Extract the [X, Y] coordinate from the center of the cell holding the provided text.  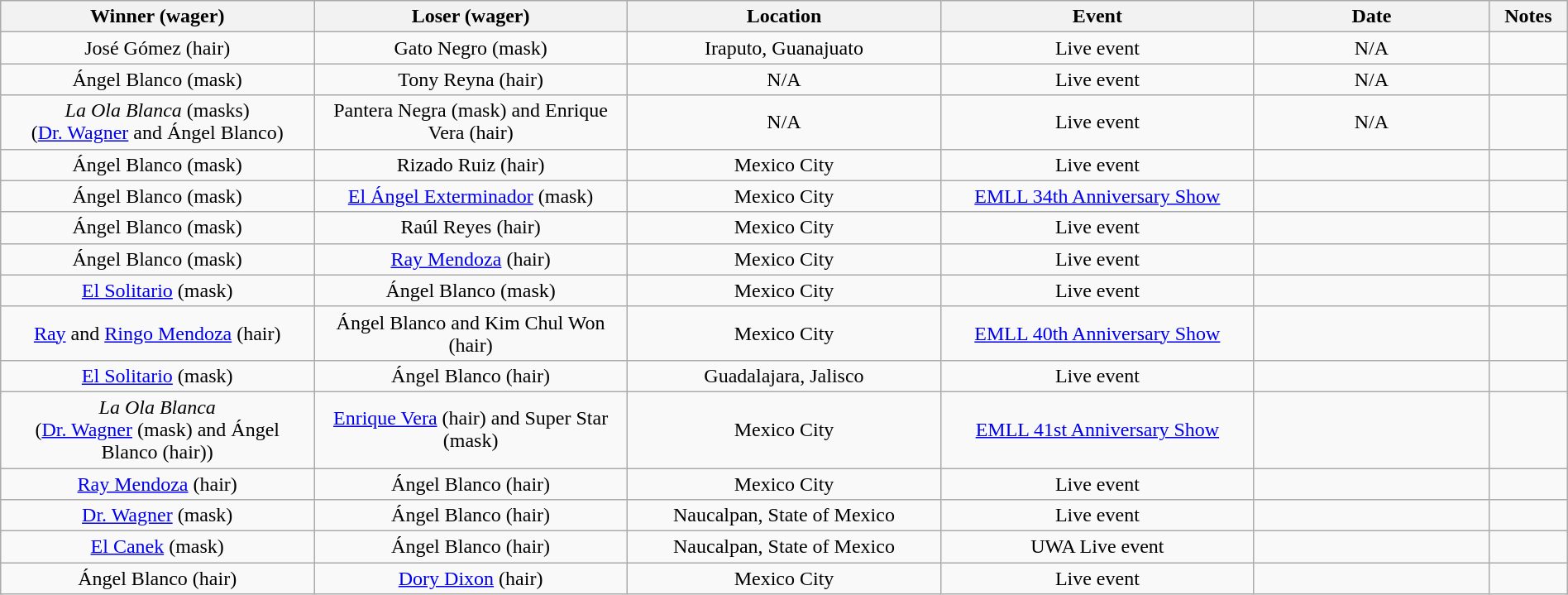
EMLL 34th Anniversary Show [1097, 196]
Ray and Ringo Mendoza (hair) [157, 333]
Iraputo, Guanajuato [784, 48]
Raúl Reyes (hair) [471, 228]
Loser (wager) [471, 17]
La Ola Blanca (masks)(Dr. Wagner and Ángel Blanco) [157, 122]
Notes [1528, 17]
Dory Dixon (hair) [471, 578]
UWA Live event [1097, 547]
Gato Negro (mask) [471, 48]
Date [1371, 17]
La Ola Blanca (Dr. Wagner (mask) and Ángel Blanco (hair)) [157, 429]
Tony Reyna (hair) [471, 79]
Dr. Wagner (mask) [157, 516]
Rizado Ruiz (hair) [471, 165]
Ángel Blanco and Kim Chul Won (hair) [471, 333]
Winner (wager) [157, 17]
El Ángel Exterminador (mask) [471, 196]
Enrique Vera (hair) and Super Star (mask) [471, 429]
Event [1097, 17]
José Gómez (hair) [157, 48]
El Canek (mask) [157, 547]
Location [784, 17]
Guadalajara, Jalisco [784, 376]
EMLL 40th Anniversary Show [1097, 333]
Pantera Negra (mask) and Enrique Vera (hair) [471, 122]
EMLL 41st Anniversary Show [1097, 429]
